Locate the cell with the specified text and output its [X, Y] center coordinate. 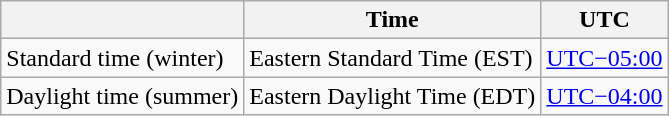
UTC [604, 20]
Eastern Daylight Time (EDT) [392, 96]
UTC−05:00 [604, 58]
Eastern Standard Time (EST) [392, 58]
Standard time (winter) [122, 58]
Time [392, 20]
UTC−04:00 [604, 96]
Daylight time (summer) [122, 96]
